Return (x, y) of the center of cell containing provided text 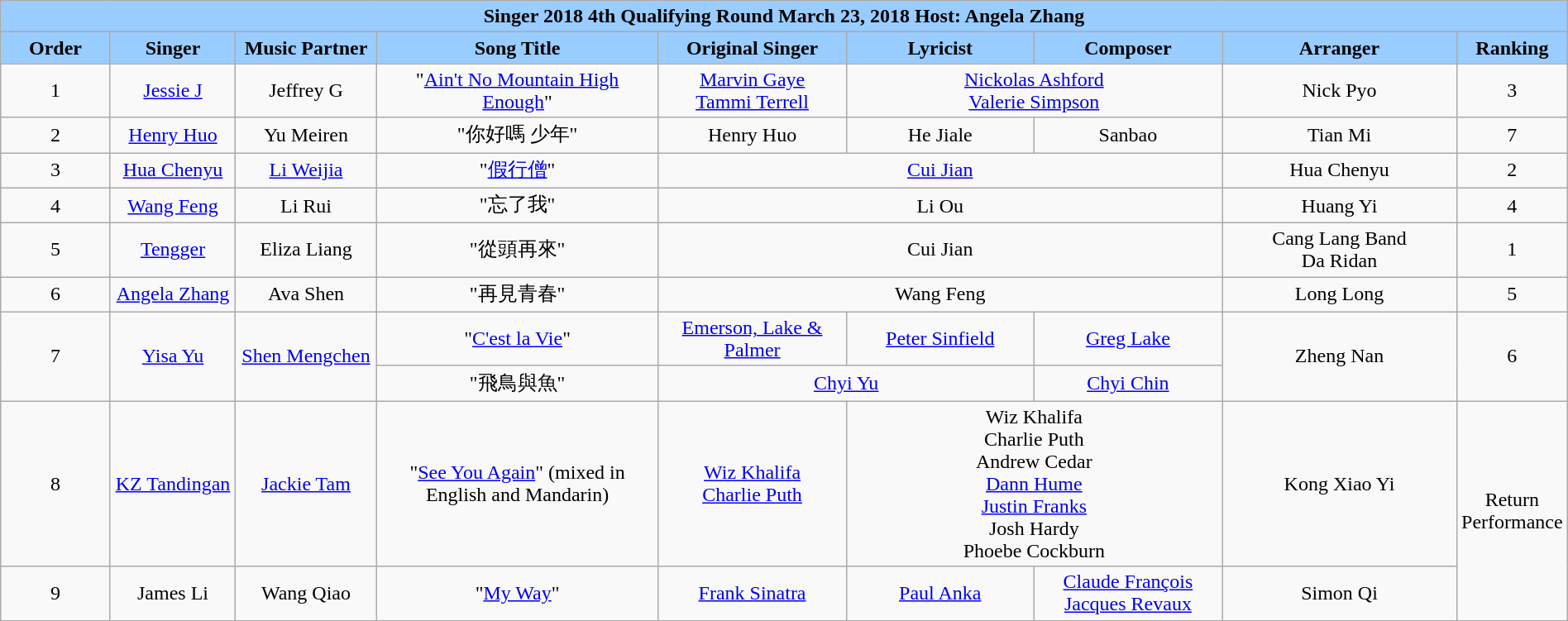
Nick Pyo (1340, 91)
Wiz KhalifaCharlie Puth (753, 484)
"Ain't No Mountain High Enough" (518, 91)
Singer (173, 48)
"再見青春" (518, 294)
Angela Zhang (173, 294)
Chyi Chin (1128, 384)
Nickolas AshfordValerie Simpson (1034, 91)
Chyi Yu (846, 384)
"你好嗎 少年" (518, 136)
"從頭再來" (518, 250)
Cang Lang BandDa Ridan (1340, 250)
Zheng Nan (1340, 356)
Music Partner (306, 48)
"假行僧" (518, 170)
Wiz KhalifaCharlie PuthAndrew CedarDann HumeJustin FranksJosh HardyPhoebe Cockburn (1034, 484)
"飛鳥與魚" (518, 384)
Original Singer (753, 48)
Claude FrançoisJacques Revaux (1128, 594)
"忘了我" (518, 205)
Composer (1128, 48)
9 (56, 594)
Lyricist (939, 48)
Return Performance (1512, 511)
He Jiale (939, 136)
Tengger (173, 250)
Tian Mi (1340, 136)
Shen Mengchen (306, 356)
Li Ou (940, 205)
Song Title (518, 48)
Huang Yi (1340, 205)
KZ Tandingan (173, 484)
James Li (173, 594)
Jeffrey G (306, 91)
Peter Sinfield (939, 339)
Jackie Tam (306, 484)
Yisa Yu (173, 356)
Emerson, Lake & Palmer (753, 339)
Greg Lake (1128, 339)
8 (56, 484)
Order (56, 48)
Li Weijia (306, 170)
Li Rui (306, 205)
Ava Shen (306, 294)
Kong Xiao Yi (1340, 484)
"C'est la Vie" (518, 339)
Jessie J (173, 91)
Wang Qiao (306, 594)
Eliza Liang (306, 250)
Ranking (1512, 48)
Simon Qi (1340, 594)
Singer 2018 4th Qualifying Round March 23, 2018 Host: Angela Zhang (784, 17)
"My Way" (518, 594)
Arranger (1340, 48)
Yu Meiren (306, 136)
Marvin GayeTammi Terrell (753, 91)
"See You Again" (mixed in English and Mandarin) (518, 484)
Paul Anka (939, 594)
Frank Sinatra (753, 594)
Sanbao (1128, 136)
Long Long (1340, 294)
